For the text-containing cell, return its midpoint in (x, y) coordinate format. 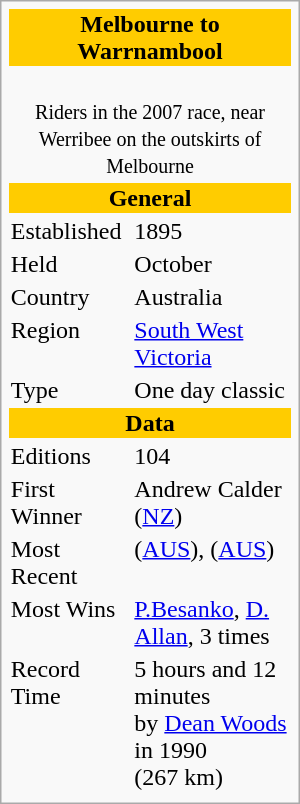
Record Time (70, 723)
Editions (70, 456)
P.Besanko, D. Allan, 3 times (212, 622)
General (150, 198)
Australia (212, 297)
October (212, 264)
One day classic (212, 390)
Data (150, 423)
Region (70, 344)
South West Victoria (212, 344)
Type (70, 390)
Andrew Calder (NZ) (212, 502)
First Winner (70, 502)
(AUS), (AUS) (212, 562)
Riders in the 2007 race, near Werribee on the outskirts of Melbourne (150, 124)
Most Recent (70, 562)
Established (70, 231)
Most Wins (70, 622)
Held (70, 264)
1895 (212, 231)
Melbourne to Warrnambool (150, 38)
Country (70, 297)
104 (212, 456)
5 hours and 12 minutesby Dean Woods in 1990 (267 km) (212, 723)
